Output the [X, Y] coordinate of the center of the cell containing the given text.  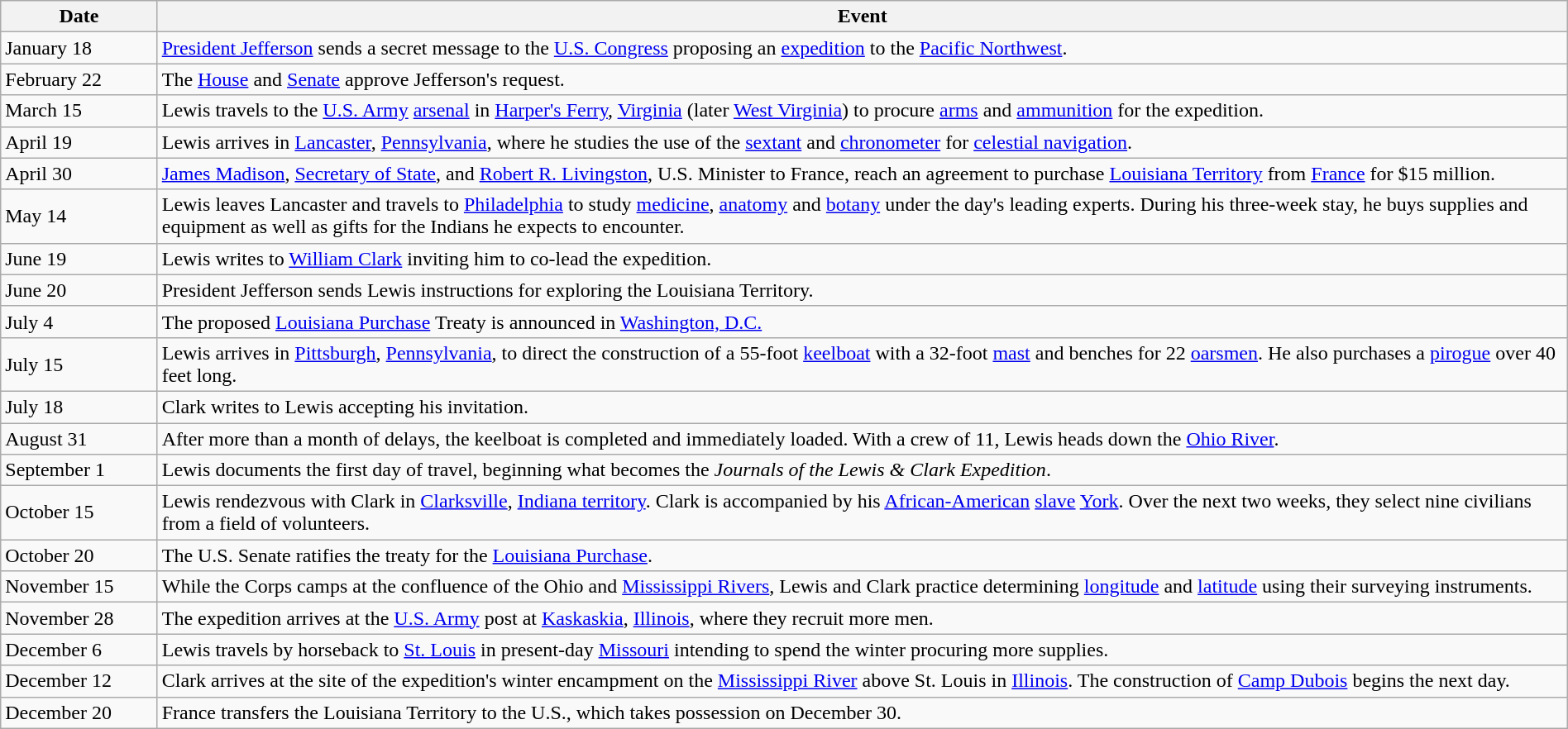
November 15 [79, 587]
The proposed Louisiana Purchase Treaty is announced in Washington, D.C. [862, 322]
October 15 [79, 512]
January 18 [79, 48]
September 1 [79, 470]
Lewis travels to the U.S. Army arsenal in Harper's Ferry, Virginia (later West Virginia) to procure arms and ammunition for the expedition. [862, 111]
July 4 [79, 322]
April 19 [79, 142]
July 18 [79, 407]
France transfers the Louisiana Territory to the U.S., which takes possession on December 30. [862, 712]
President Jefferson sends Lewis instructions for exploring the Louisiana Territory. [862, 290]
Event [862, 17]
Lewis writes to William Clark inviting him to co-lead the expedition. [862, 259]
November 28 [79, 618]
May 14 [79, 217]
The expedition arrives at the U.S. Army post at Kaskaskia, Illinois, where they recruit more men. [862, 618]
April 30 [79, 174]
The House and Senate approve Jefferson's request. [862, 79]
Lewis documents the first day of travel, beginning what becomes the Journals of the Lewis & Clark Expedition. [862, 470]
December 6 [79, 650]
The U.S. Senate ratifies the treaty for the Louisiana Purchase. [862, 555]
Lewis arrives in Lancaster, Pennsylvania, where he studies the use of the sextant and chronometer for celestial navigation. [862, 142]
Clark writes to Lewis accepting his invitation. [862, 407]
December 12 [79, 681]
February 22 [79, 79]
After more than a month of delays, the keelboat is completed and immediately loaded. With a crew of 11, Lewis heads down the Ohio River. [862, 439]
President Jefferson sends a secret message to the U.S. Congress proposing an expedition to the Pacific Northwest. [862, 48]
July 15 [79, 364]
Date [79, 17]
August 31 [79, 439]
June 20 [79, 290]
December 20 [79, 712]
June 19 [79, 259]
Lewis travels by horseback to St. Louis in present-day Missouri intending to spend the winter procuring more supplies. [862, 650]
March 15 [79, 111]
October 20 [79, 555]
